Locate the cell with the specified text and output its [X, Y] center coordinate. 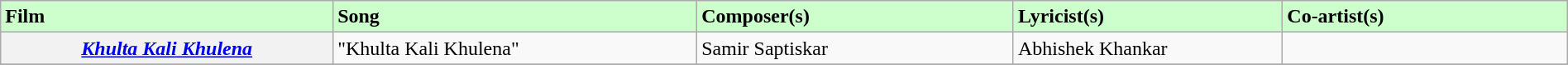
Lyricist(s) [1148, 17]
Film [167, 17]
Samir Saptiskar [855, 48]
Khulta Kali Khulena [167, 48]
Abhishek Khankar [1148, 48]
Song [515, 17]
"Khulta Kali Khulena" [515, 48]
Composer(s) [855, 17]
Co-artist(s) [1425, 17]
